Detect which cell encompasses the target text, then output its [x, y] center coordinate. 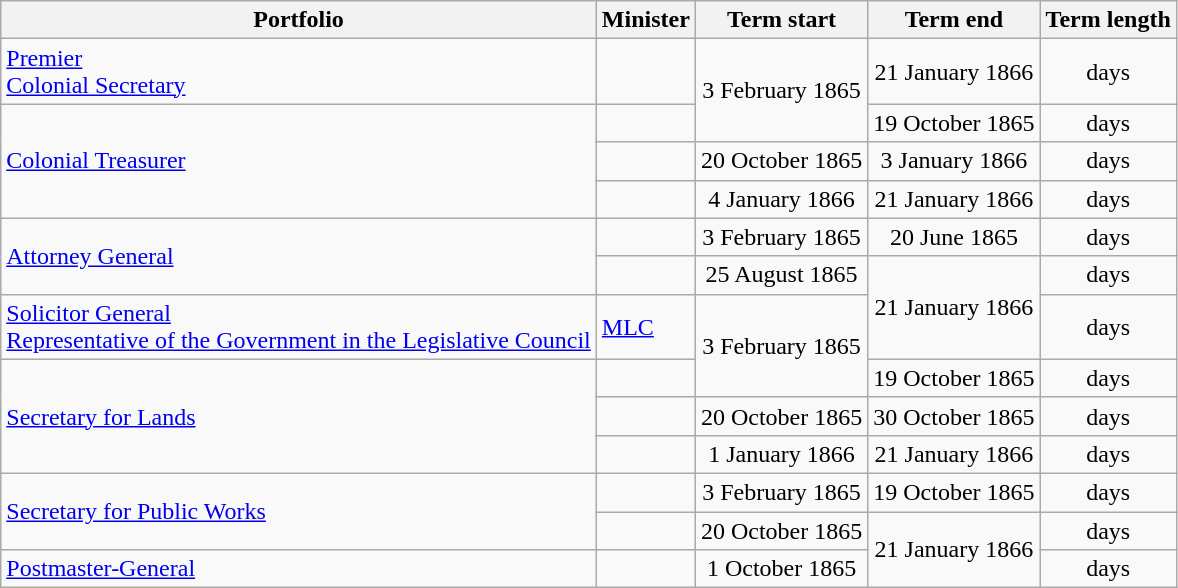
1 January 1866 [781, 454]
Term start [781, 20]
25 August 1865 [781, 275]
MLC [646, 326]
Solicitor GeneralRepresentative of the Government in the Legislative Council [299, 326]
Portfolio [299, 20]
1 October 1865 [781, 569]
20 June 1865 [954, 237]
Secretary for Lands [299, 416]
Colonial Treasurer [299, 161]
Term length [1108, 20]
Attorney General [299, 256]
30 October 1865 [954, 416]
Minister [646, 20]
4 January 1866 [781, 199]
Secretary for Public Works [299, 511]
3 January 1866 [954, 161]
Postmaster-General [299, 569]
PremierColonial Secretary [299, 72]
Term end [954, 20]
